Provide the [X, Y] coordinate of the cell's center where the given text is located.  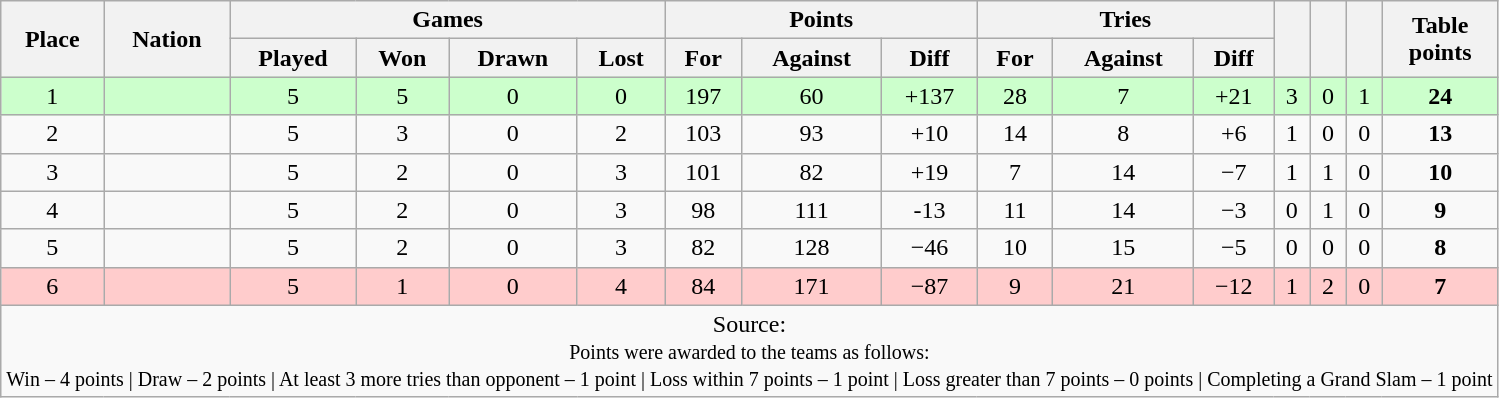
+10 [930, 134]
Points [821, 20]
-13 [930, 210]
93 [812, 134]
−7 [1234, 172]
+19 [930, 172]
−3 [1234, 210]
−87 [930, 286]
+6 [1234, 134]
128 [812, 248]
Tablepoints [1440, 39]
+21 [1234, 96]
Played [293, 58]
98 [703, 210]
111 [812, 210]
28 [1015, 96]
84 [703, 286]
Lost [621, 58]
Tries [1126, 20]
197 [703, 96]
60 [812, 96]
24 [1440, 96]
6 [52, 286]
101 [703, 172]
103 [703, 134]
Won [402, 58]
−5 [1234, 248]
Nation [167, 39]
21 [1124, 286]
−12 [1234, 286]
+137 [930, 96]
Place [52, 39]
15 [1124, 248]
Games [448, 20]
11 [1015, 210]
171 [812, 286]
Drawn [513, 58]
13 [1440, 134]
−46 [930, 248]
